For the text-containing cell, return its midpoint in [X, Y] coordinate format. 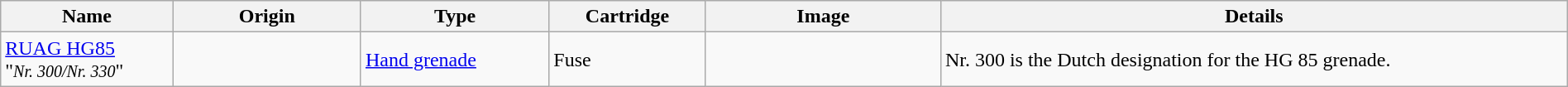
Name [87, 17]
Fuse [627, 60]
Details [1254, 17]
Nr. 300 is the Dutch designation for the HG 85 grenade. [1254, 60]
Type [455, 17]
Cartridge [627, 17]
Hand grenade [455, 60]
Origin [266, 17]
RUAG HG85"Nr. 300/Nr. 330" [87, 60]
Image [823, 17]
